From the cell containing the given text, extract its center point as (x, y) coordinate. 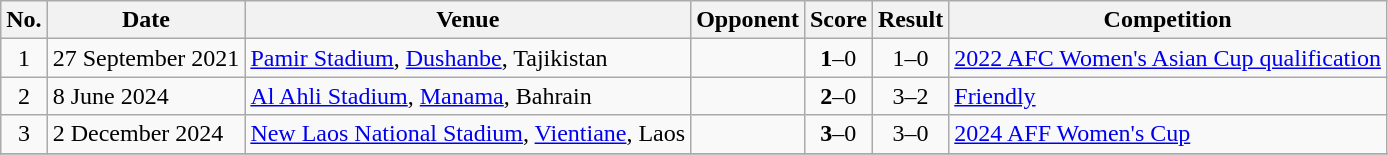
Al Ahli Stadium, Manama, Bahrain (468, 96)
27 September 2021 (146, 58)
2 (24, 96)
Pamir Stadium, Dushanbe, Tajikistan (468, 58)
Opponent (748, 20)
1 (24, 58)
2022 AFC Women's Asian Cup qualification (1168, 58)
2–0 (838, 96)
2 December 2024 (146, 134)
Venue (468, 20)
Result (910, 20)
2024 AFF Women's Cup (1168, 134)
Date (146, 20)
New Laos National Stadium, Vientiane, Laos (468, 134)
No. (24, 20)
3 (24, 134)
Competition (1168, 20)
Friendly (1168, 96)
Score (838, 20)
8 June 2024 (146, 96)
3–2 (910, 96)
